Detect which cell encompasses the target text, then output its [X, Y] center coordinate. 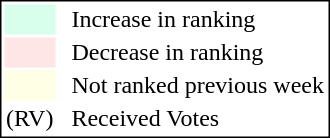
Not ranked previous week [198, 85]
(RV) [29, 119]
Decrease in ranking [198, 53]
Received Votes [198, 119]
Increase in ranking [198, 19]
